Identify which cell holds the provided text, then report its [x, y] central coordinate. 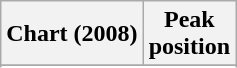
Peakposition [189, 34]
Chart (2008) [72, 34]
